From the cell containing the given text, extract its center point as [x, y] coordinate. 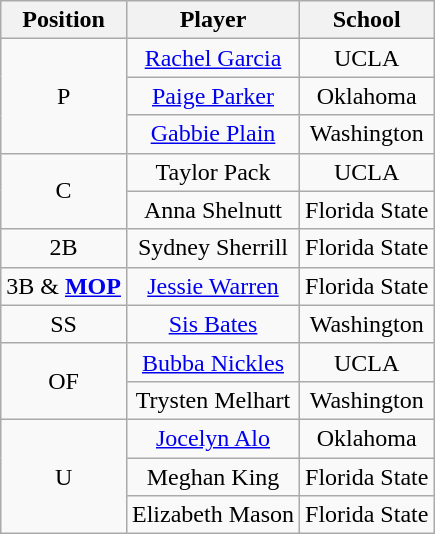
Anna Shelnutt [212, 210]
P [64, 96]
Sis Bates [212, 324]
School [367, 20]
SS [64, 324]
Meghan King [212, 477]
Jessie Warren [212, 286]
3B & MOP [64, 286]
Jocelyn Alo [212, 438]
Position [64, 20]
Player [212, 20]
Taylor Pack [212, 172]
Elizabeth Mason [212, 515]
OF [64, 381]
Paige Parker [212, 96]
Trysten Melhart [212, 400]
Rachel Garcia [212, 58]
U [64, 476]
2B [64, 248]
Sydney Sherrill [212, 248]
C [64, 191]
Bubba Nickles [212, 362]
Gabbie Plain [212, 134]
